Find where the given text appears and provide that cell's center as (x, y) coordinate. 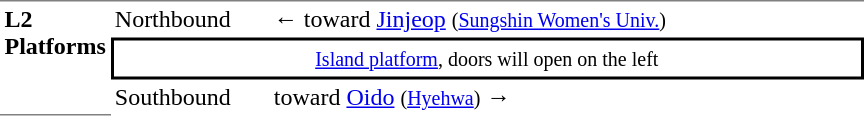
← toward Jinjeop (Sungshin Women's Univ.) (566, 19)
L2Platforms (55, 58)
toward Oido (Hyehwa) → (566, 98)
Island platform, doors will open on the left (486, 59)
Southbound (190, 98)
Northbound (190, 19)
